Extract the (x, y) coordinate from the center of the cell holding the provided text.  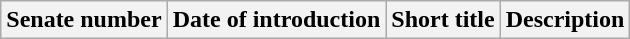
Description (565, 20)
Senate number (84, 20)
Short title (443, 20)
Date of introduction (276, 20)
